Return [X, Y] of the center of cell containing provided text 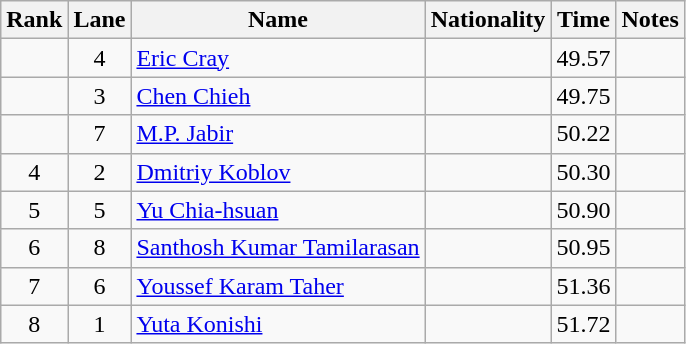
50.22 [584, 134]
1 [100, 324]
Chen Chieh [278, 96]
49.57 [584, 58]
Rank [34, 20]
49.75 [584, 96]
3 [100, 96]
Eric Cray [278, 58]
Dmitriy Koblov [278, 172]
2 [100, 172]
50.30 [584, 172]
Yuta Konishi [278, 324]
50.90 [584, 210]
Lane [100, 20]
51.36 [584, 286]
Santhosh Kumar Tamilarasan [278, 248]
51.72 [584, 324]
Name [278, 20]
Youssef Karam Taher [278, 286]
Time [584, 20]
M.P. Jabir [278, 134]
Notes [650, 20]
Nationality [488, 20]
50.95 [584, 248]
Yu Chia-hsuan [278, 210]
